Identify which cell holds the provided text, then report its (x, y) central coordinate. 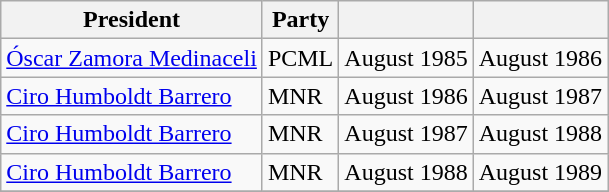
August 1989 (540, 172)
President (132, 20)
August 1985 (406, 58)
Óscar Zamora Medinaceli (132, 58)
Party (300, 20)
PCML (300, 58)
